Capture the cell that displays the provided text and extract its (X, Y) central coordinate. 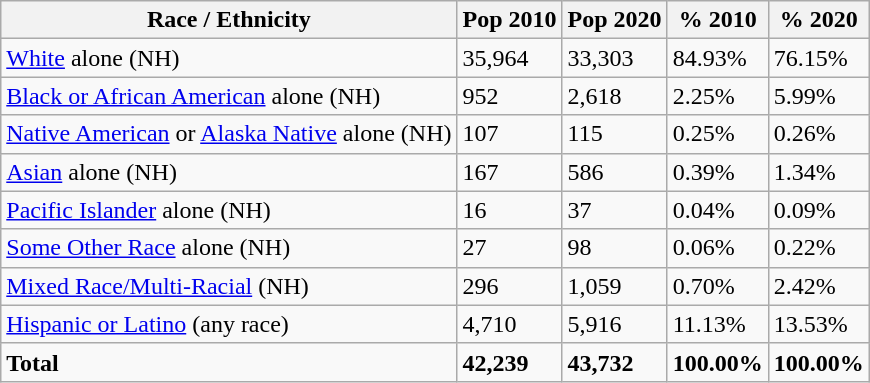
0.04% (718, 210)
Black or African American alone (NH) (229, 96)
0.26% (818, 134)
952 (510, 96)
37 (614, 210)
43,732 (614, 362)
586 (614, 172)
1.34% (818, 172)
11.13% (718, 324)
% 2010 (718, 20)
0.09% (818, 210)
84.93% (718, 58)
Pop 2010 (510, 20)
35,964 (510, 58)
Hispanic or Latino (any race) (229, 324)
Pop 2020 (614, 20)
167 (510, 172)
42,239 (510, 362)
2.42% (818, 286)
Race / Ethnicity (229, 20)
76.15% (818, 58)
296 (510, 286)
16 (510, 210)
2,618 (614, 96)
Native American or Alaska Native alone (NH) (229, 134)
27 (510, 248)
0.22% (818, 248)
Pacific Islander alone (NH) (229, 210)
2.25% (718, 96)
107 (510, 134)
5.99% (818, 96)
4,710 (510, 324)
Mixed Race/Multi-Racial (NH) (229, 286)
13.53% (818, 324)
0.06% (718, 248)
98 (614, 248)
0.70% (718, 286)
Asian alone (NH) (229, 172)
0.39% (718, 172)
0.25% (718, 134)
Total (229, 362)
% 2020 (818, 20)
1,059 (614, 286)
33,303 (614, 58)
115 (614, 134)
5,916 (614, 324)
White alone (NH) (229, 58)
Some Other Race alone (NH) (229, 248)
